Locate the cell with the specified text and output its [x, y] center coordinate. 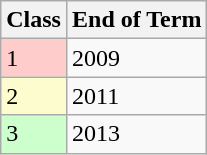
2009 [136, 58]
2 [34, 96]
Class [34, 20]
3 [34, 134]
End of Term [136, 20]
1 [34, 58]
2011 [136, 96]
2013 [136, 134]
